Identify which cell holds the provided text, then report its [X, Y] central coordinate. 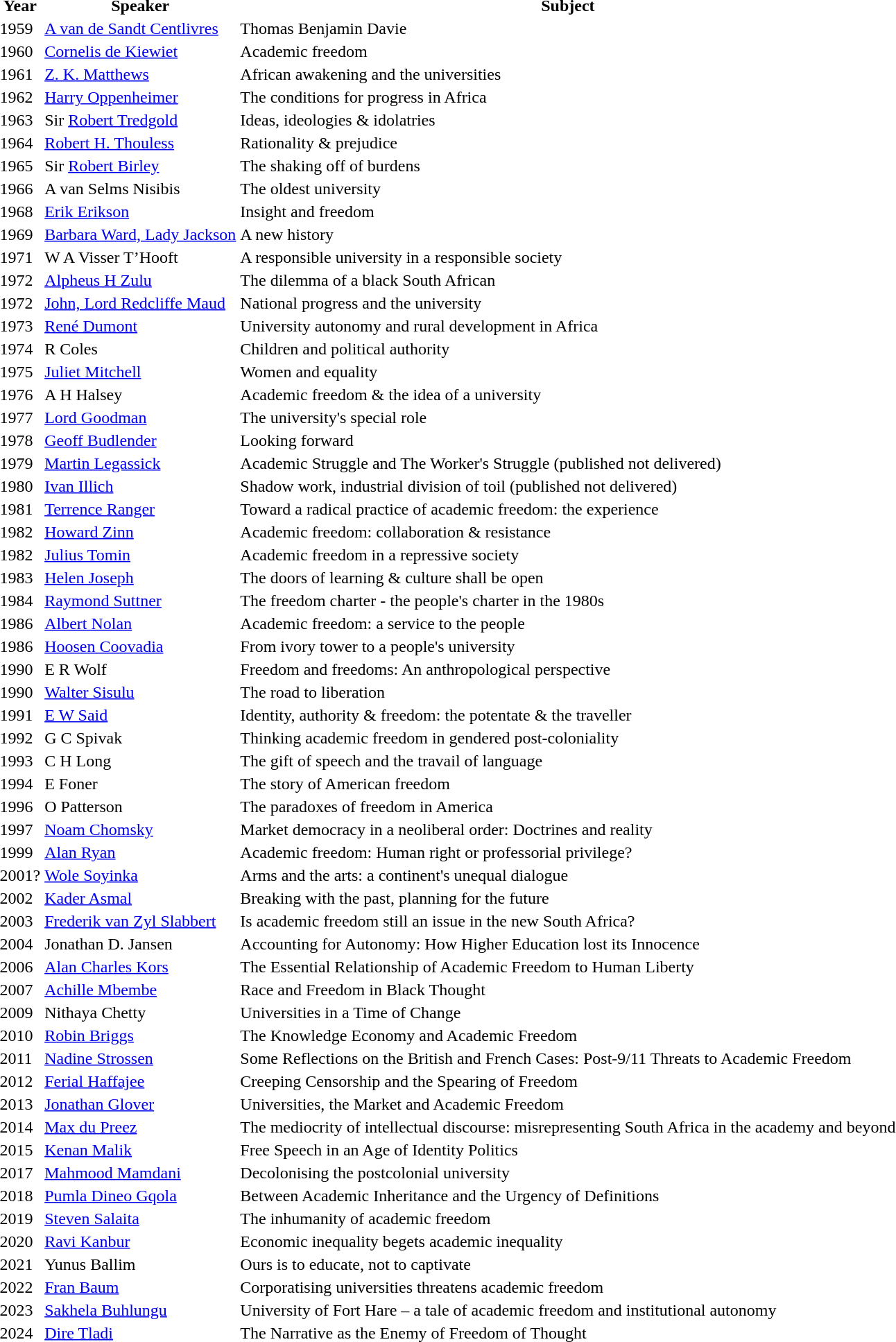
Robin Briggs [140, 1035]
Ravi Kanbur [140, 1241]
Juliet Mitchell [140, 372]
E W Said [140, 715]
Martin Legassick [140, 463]
Nadine Strossen [140, 1058]
Helen Joseph [140, 578]
Sir Robert Birley [140, 166]
Yunus Ballim [140, 1264]
Pumla Dineo Gqola [140, 1196]
Robert H. Thouless [140, 143]
Kenan Malik [140, 1150]
Alan Ryan [140, 852]
W A Visser T’Hooft [140, 257]
O Patterson [140, 807]
Julius Tomin [140, 555]
E R Wolf [140, 669]
G C Spivak [140, 738]
Sakhela Buhlungu [140, 1310]
Alan Charles Kors [140, 967]
Jonathan D. Jansen [140, 944]
Alpheus H Zulu [140, 280]
Z. K. Matthews [140, 74]
Barbara Ward, Lady Jackson [140, 234]
Ivan Illich [140, 486]
A van Selms Nisibis [140, 189]
Frederik van Zyl Slabbert [140, 921]
Howard Zinn [140, 532]
Fran Baum [140, 1287]
A van de Sandt Centlivres [140, 28]
R Coles [140, 349]
Achille Mbembe [140, 990]
René Dumont [140, 326]
Erik Erikson [140, 212]
Max du Preez [140, 1127]
Geoff Budlender [140, 440]
Walter Sisulu [140, 692]
Hoosen Coovadia [140, 646]
Cornelis de Kiewiet [140, 51]
A H Halsey [140, 395]
Harry Oppenheimer [140, 97]
Raymond Suttner [140, 601]
Wole Soyinka [140, 875]
John, Lord Redcliffe Maud [140, 303]
E Foner [140, 784]
Sir Robert Tredgold [140, 120]
Ferial Haffajee [140, 1081]
Jonathan Glover [140, 1104]
Albert Nolan [140, 623]
Lord Goodman [140, 418]
C H Long [140, 761]
Noam Chomsky [140, 829]
Nithaya Chetty [140, 1013]
Kader Asmal [140, 898]
Steven Salaita [140, 1219]
Terrence Ranger [140, 509]
Mahmood Mamdani [140, 1173]
